Detect which cell encompasses the target text, then output its (x, y) center coordinate. 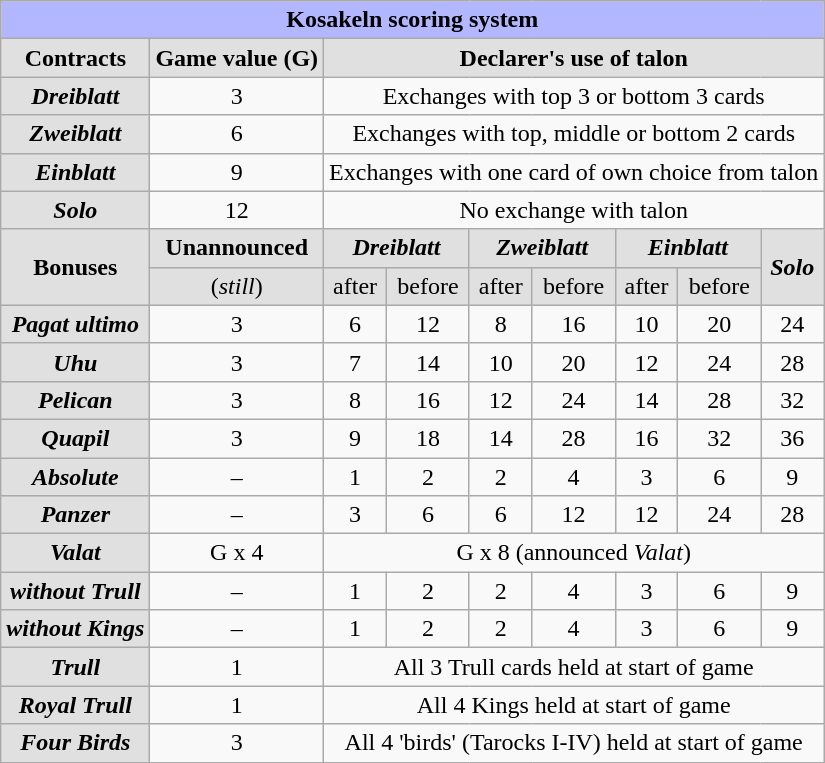
Pelican (76, 400)
No exchange with talon (574, 210)
All 4 Kings held at start of game (574, 705)
Trull (76, 667)
Contracts (76, 58)
Valat (76, 553)
Exchanges with top 3 or bottom 3 cards (574, 96)
Declarer's use of talon (574, 58)
All 4 'birds' (Tarocks I-IV) held at start of game (574, 743)
Kosakeln scoring system (412, 20)
Unannounced (237, 248)
18 (428, 438)
7 (356, 362)
(still) (237, 286)
All 3 Trull cards held at start of game (574, 667)
Panzer (76, 515)
Game value (G) (237, 58)
Exchanges with one card of own choice from talon (574, 172)
without Trull (76, 591)
36 (792, 438)
Quapil (76, 438)
G x 8 (announced Valat) (574, 553)
Pagat ultimo (76, 324)
Absolute (76, 477)
Uhu (76, 362)
Exchanges with top, middle or bottom 2 cards (574, 134)
Royal Trull (76, 705)
G x 4 (237, 553)
Bonuses (76, 267)
without Kings (76, 629)
Four Birds (76, 743)
